Scan for the cell matching the given text and deliver its [x, y] coordinate at center. 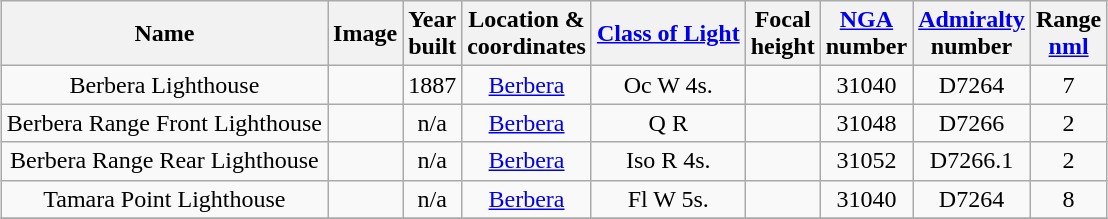
D7266.1 [972, 161]
Yearbuilt [432, 34]
7 [1068, 85]
Name [164, 34]
Berbera Range Rear Lighthouse [164, 161]
8 [1068, 199]
1887 [432, 85]
Berbera Range Front Lighthouse [164, 123]
Class of Light [668, 34]
31048 [866, 123]
31052 [866, 161]
Fl W 5s. [668, 199]
D7266 [972, 123]
Location & coordinates [527, 34]
Oc W 4s. [668, 85]
Focalheight [782, 34]
Image [366, 34]
Berbera Lighthouse [164, 85]
Rangenml [1068, 34]
Admiraltynumber [972, 34]
Q R [668, 123]
NGAnumber [866, 34]
Tamara Point Lighthouse [164, 199]
Iso R 4s. [668, 161]
